Extract the [X, Y] coordinate from the center of the cell holding the provided text.  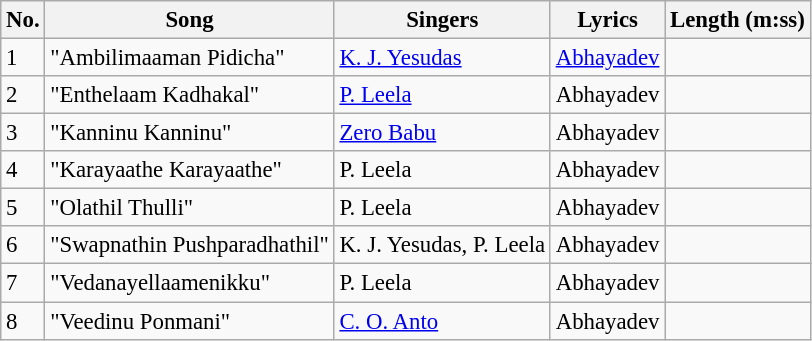
No. [23, 20]
"Enthelaam Kadhakal" [190, 95]
7 [23, 283]
"Swapnathin Pushparadhathil" [190, 245]
Zero Babu [442, 133]
Singers [442, 20]
6 [23, 245]
1 [23, 58]
K. J. Yesudas [442, 58]
"Olathil Thulli" [190, 208]
"Veedinu Ponmani" [190, 321]
"Ambilimaaman Pidicha" [190, 58]
K. J. Yesudas, P. Leela [442, 245]
3 [23, 133]
Song [190, 20]
8 [23, 321]
2 [23, 95]
"Kanninu Kanninu" [190, 133]
"Karayaathe Karayaathe" [190, 170]
C. O. Anto [442, 321]
Length (m:ss) [738, 20]
5 [23, 208]
Lyrics [607, 20]
"Vedanayellaamenikku" [190, 283]
4 [23, 170]
